Determine the [X, Y] coordinate at the center of the cell enclosing the given text.  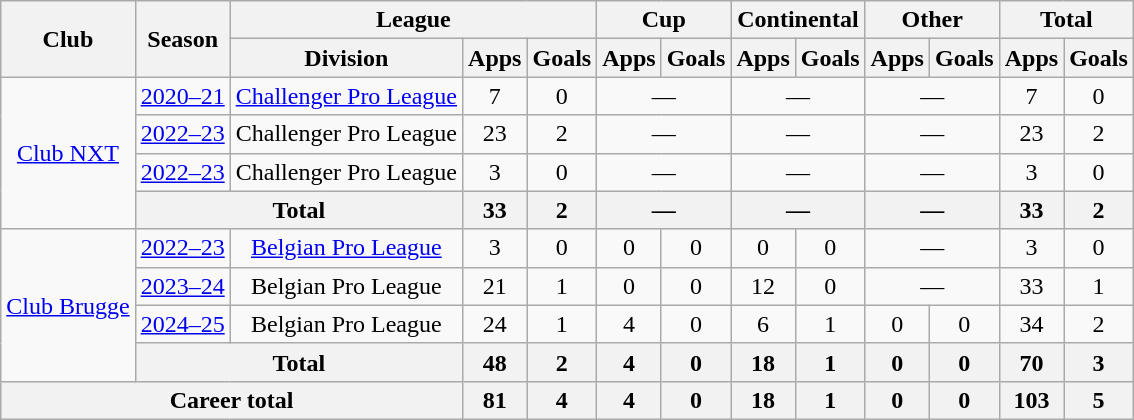
34 [1031, 324]
Continental [798, 20]
Career total [232, 400]
2023–24 [182, 286]
5 [1099, 400]
70 [1031, 362]
Club NXT [68, 153]
Club Brugge [68, 305]
21 [495, 286]
103 [1031, 400]
Other [932, 20]
2024–25 [182, 324]
Cup [664, 20]
League [413, 20]
12 [763, 286]
81 [495, 400]
Division [346, 58]
6 [763, 324]
24 [495, 324]
2020–21 [182, 96]
48 [495, 362]
Season [182, 39]
Club [68, 39]
